Return [x, y] of the center of cell containing provided text 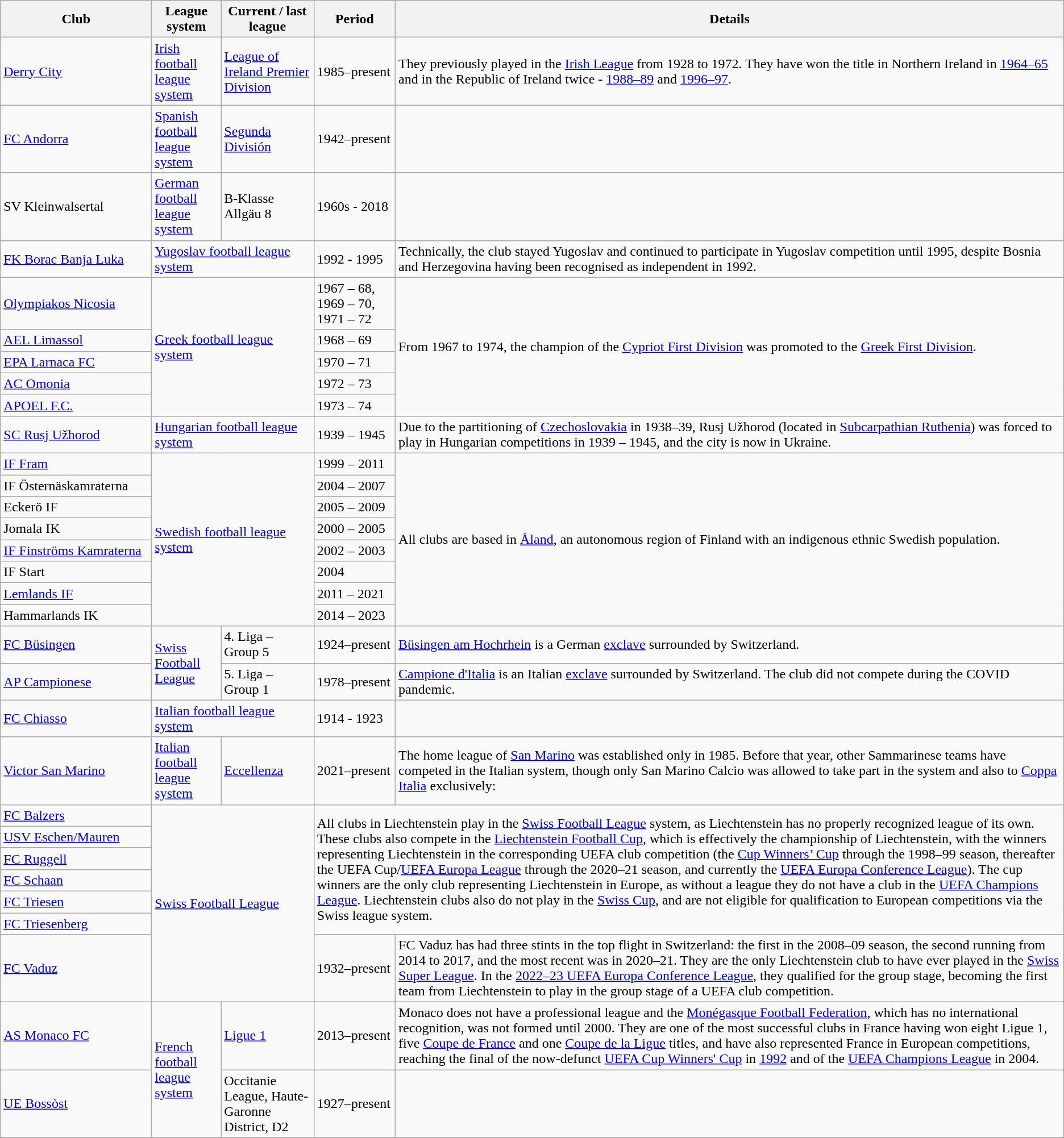
2000 – 2005 [355, 529]
FC Schaan [76, 880]
AC Omonia [76, 383]
Spanish football league system [186, 139]
1968 – 69 [355, 340]
FC Triesen [76, 902]
League of Ireland Premier Division [267, 72]
Yugoslav football league system [233, 259]
1985–present [355, 72]
1932–present [355, 968]
Büsingen am Hochrhein is a German exclave surrounded by Switzerland. [730, 644]
SV Kleinwalsertal [76, 207]
IF Fram [76, 464]
FK Borac Banja Luka [76, 259]
Segunda División [267, 139]
2021–present [355, 770]
FC Chiasso [76, 718]
AS Monaco FC [76, 1036]
Derry City [76, 72]
Ligue 1 [267, 1036]
USV Eschen/Mauren [76, 837]
2004 [355, 572]
2013–present [355, 1036]
AEL Limassol [76, 340]
French football league system [186, 1070]
Greek football league system [233, 347]
Campione d'Italia is an Italian exclave surrounded by Switzerland. The club did not compete during the COVID pandemic. [730, 682]
FC Triesenberg [76, 923]
1999 – 2011 [355, 464]
4. Liga – Group 5 [267, 644]
B-Klasse Allgäu 8 [267, 207]
1992 - 1995 [355, 259]
IF Finströms Kamraterna [76, 551]
German football league system [186, 207]
FC Ruggell [76, 858]
Victor San Marino [76, 770]
1972 – 73 [355, 383]
1924–present [355, 644]
1960s - 2018 [355, 207]
5. Liga – Group 1 [267, 682]
Swedish football league system [233, 539]
1970 – 71 [355, 362]
Period [355, 19]
SC Rusj Užhorod [76, 434]
AP Campionese [76, 682]
Lemlands IF [76, 594]
Hammarlands IK [76, 615]
Irish football league system [186, 72]
Olympiakos Nicosia [76, 303]
From 1967 to 1974, the champion of the Cypriot First Division was promoted to the Greek First Division. [730, 347]
IF Start [76, 572]
FC Balzers [76, 815]
2005 – 2009 [355, 507]
Eccellenza [267, 770]
Current / last league [267, 19]
All clubs are based in Åland, an autonomous region of Finland with an indigenous ethnic Swedish population. [730, 539]
FC Andorra [76, 139]
1973 – 74 [355, 405]
2011 – 2021 [355, 594]
Occitanie League, Haute-Garonne District, D2 [267, 1103]
1967 – 68, 1969 – 70, 1971 – 72 [355, 303]
APOEL F.C. [76, 405]
2014 – 2023 [355, 615]
Eckerö IF [76, 507]
Hungarian football league system [233, 434]
FC Vaduz [76, 968]
Club [76, 19]
Details [730, 19]
2002 – 2003 [355, 551]
League system [186, 19]
1978–present [355, 682]
1914 - 1923 [355, 718]
EPA Larnaca FC [76, 362]
Jomala IK [76, 529]
1939 – 1945 [355, 434]
UE Bossòst [76, 1103]
IF Östernäskamraterna [76, 486]
1942–present [355, 139]
1927–present [355, 1103]
FC Büsingen [76, 644]
2004 – 2007 [355, 486]
